Identify which cell holds the provided text, then report its [X, Y] central coordinate. 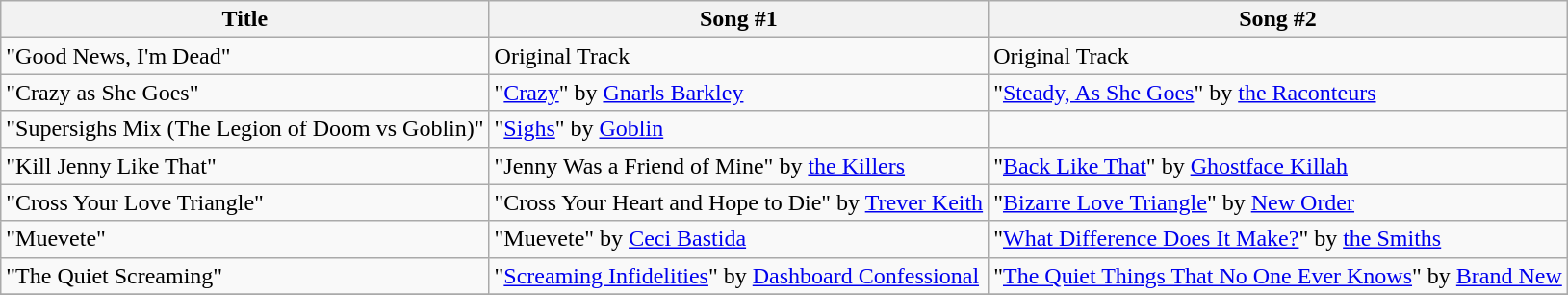
"Sighs" by Goblin [739, 129]
"Supersighs Mix (The Legion of Doom vs Goblin)" [244, 129]
"Muevete" by Ceci Bastida [739, 239]
"Crazy as She Goes" [244, 93]
"Crazy" by Gnarls Barkley [739, 93]
"Steady, As She Goes" by the Raconteurs [1278, 93]
"Muevete" [244, 239]
"Cross Your Love Triangle" [244, 202]
"Good News, I'm Dead" [244, 56]
"Jenny Was a Friend of Mine" by the Killers [739, 166]
"Screaming Infidelities" by Dashboard Confessional [739, 276]
Title [244, 19]
"Back Like That" by Ghostface Killah [1278, 166]
Song #1 [739, 19]
"The Quiet Screaming" [244, 276]
"Bizarre Love Triangle" by New Order [1278, 202]
Song #2 [1278, 19]
"Kill Jenny Like That" [244, 166]
"Cross Your Heart and Hope to Die" by Trever Keith [739, 202]
"What Difference Does It Make?" by the Smiths [1278, 239]
"The Quiet Things That No One Ever Knows" by Brand New [1278, 276]
